Provide the [x, y] coordinate of the cell's center where the given text is located.  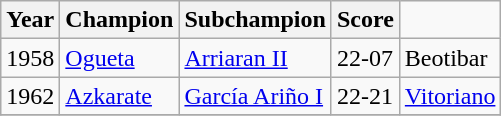
22-21 [365, 96]
García Ariño I [255, 96]
Beotibar [450, 58]
Azkarate [120, 96]
Year [30, 20]
1962 [30, 96]
Champion [120, 20]
Score [365, 20]
22-07 [365, 58]
Ogueta [120, 58]
Subchampion [255, 20]
Vitoriano [450, 96]
Arriaran II [255, 58]
1958 [30, 58]
